Return [x, y] of the center of cell containing provided text 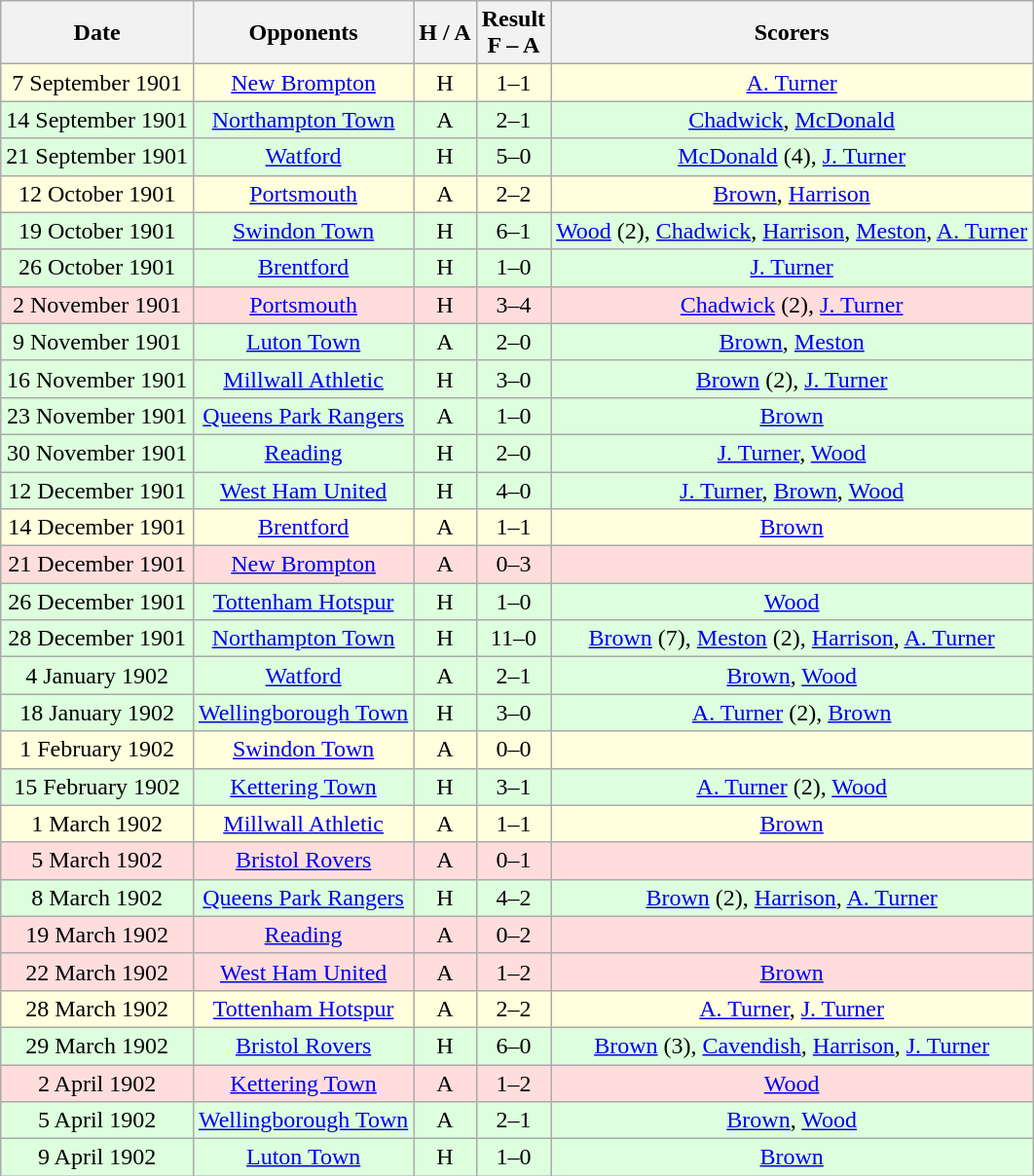
12 December 1901 [97, 490]
19 March 1902 [97, 935]
Scorers [793, 33]
Brown, Meston [793, 342]
23 November 1901 [97, 416]
2 April 1902 [97, 1084]
19 October 1901 [97, 231]
30 November 1901 [97, 453]
Chadwick (2), J. Turner [793, 305]
15 February 1902 [97, 787]
Brown (2), J. Turner [793, 379]
5 April 1902 [97, 1121]
7 September 1901 [97, 83]
5 March 1902 [97, 861]
6–1 [513, 231]
26 October 1901 [97, 268]
ResultF – A [513, 33]
McDonald (4), J. Turner [793, 157]
14 September 1901 [97, 120]
1 February 1902 [97, 750]
21 December 1901 [97, 565]
Brown, Harrison [793, 194]
Brown (2), Harrison, A. Turner [793, 898]
0–1 [513, 861]
18 January 1902 [97, 713]
Date [97, 33]
Wood (2), Chadwick, Harrison, Meston, A. Turner [793, 231]
Opponents [303, 33]
4–0 [513, 490]
22 March 1902 [97, 972]
H / A [445, 33]
J. Turner, Wood [793, 453]
9 November 1901 [97, 342]
3–4 [513, 305]
9 April 1902 [97, 1158]
3–1 [513, 787]
4–2 [513, 898]
Brown (7), Meston (2), Harrison, A. Turner [793, 639]
26 December 1901 [97, 602]
1 March 1902 [97, 824]
28 December 1901 [97, 639]
Brown (3), Cavendish, Harrison, J. Turner [793, 1046]
Chadwick, McDonald [793, 120]
A. Turner (2), Wood [793, 787]
21 September 1901 [97, 157]
29 March 1902 [97, 1046]
2 November 1901 [97, 305]
6–0 [513, 1046]
A. Turner, J. Turner [793, 1009]
11–0 [513, 639]
16 November 1901 [97, 379]
A. Turner [793, 83]
4 January 1902 [97, 676]
J. Turner [793, 268]
14 December 1901 [97, 528]
0–3 [513, 565]
28 March 1902 [97, 1009]
A. Turner (2), Brown [793, 713]
0–0 [513, 750]
J. Turner, Brown, Wood [793, 490]
12 October 1901 [97, 194]
5–0 [513, 157]
0–2 [513, 935]
8 March 1902 [97, 898]
